Search for the cell housing the specified text and yield its (x, y) center coordinate. 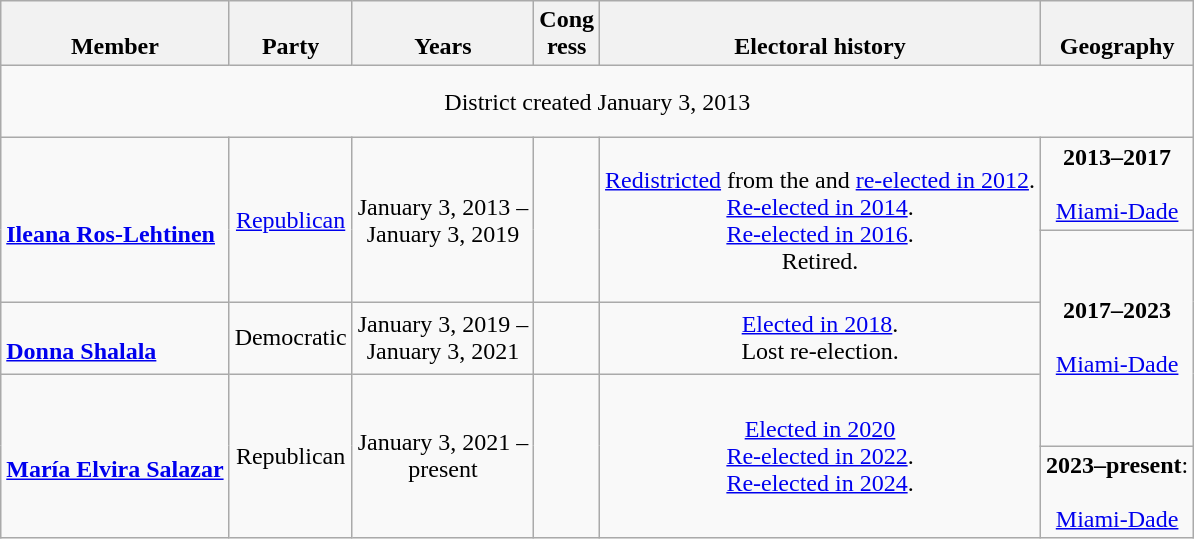
2017–2023Miami-Dade (1116, 338)
Democratic (290, 338)
2023–present:Miami-Dade (1116, 492)
Ileana Ros-Lehtinen (115, 220)
January 3, 2019 –January 3, 2021 (443, 338)
María Elvira Salazar (115, 456)
District created January 3, 2013 (598, 102)
Donna Shalala (115, 338)
Member (115, 34)
Years (443, 34)
Elected in 2020Re-elected in 2022.Re-elected in 2024. (820, 456)
January 3, 2021 – present (443, 456)
Congress (567, 34)
Party (290, 34)
January 3, 2013 –January 3, 2019 (443, 220)
Elected in 2018.Lost re-election. (820, 338)
2013–2017Miami-Dade (1116, 184)
Redistricted from the and re-elected in 2012.Re-elected in 2014.Re-elected in 2016.Retired. (820, 220)
Electoral history (820, 34)
Geography (1116, 34)
